Pinpoint the cell where the given text exists, returning its [x, y] midpoint coordinate. 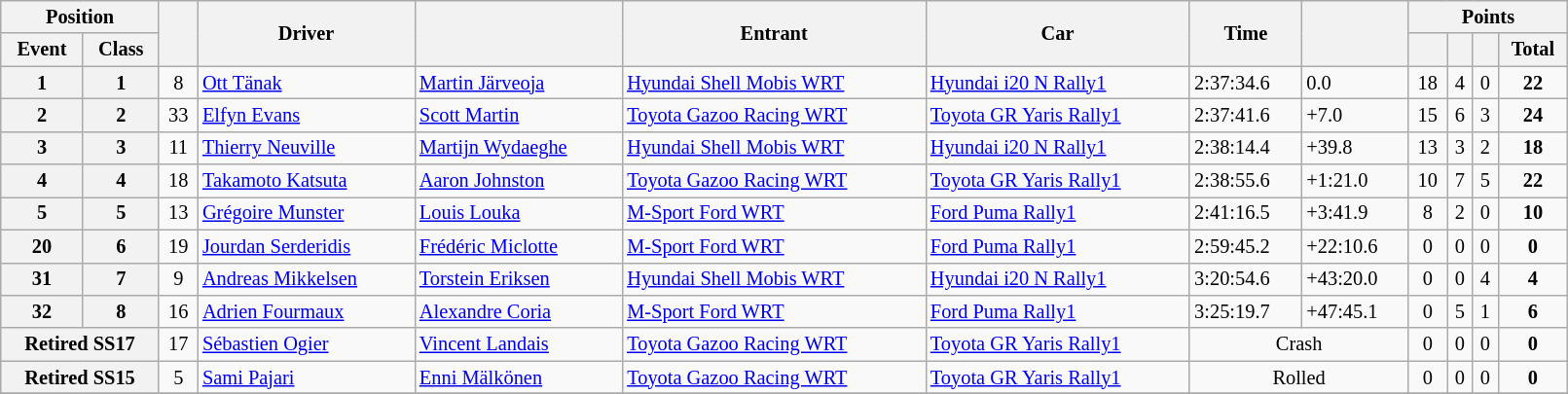
Entrant [774, 33]
Retired SS15 [80, 377]
9 [178, 279]
Time [1246, 33]
2:37:41.6 [1246, 115]
15 [1428, 115]
11 [178, 148]
Position [80, 17]
Vincent Landais [518, 344]
Car [1057, 33]
Aaron Johnston [518, 181]
20 [42, 246]
2:38:14.4 [1246, 148]
33 [178, 115]
31 [42, 279]
Jourdan Serderidis [306, 246]
Louis Louka [518, 213]
Points [1488, 17]
17 [178, 344]
Retired SS17 [80, 344]
+7.0 [1355, 115]
Frédéric Miclotte [518, 246]
Sébastien Ogier [306, 344]
Crash [1298, 344]
24 [1533, 115]
+39.8 [1355, 148]
2:37:34.6 [1246, 83]
Enni Mälkönen [518, 377]
Rolled [1298, 377]
Sami Pajari [306, 377]
Driver [306, 33]
Adrien Fourmaux [306, 311]
3:25:19.7 [1246, 311]
2:41:16.5 [1246, 213]
+3:41.9 [1355, 213]
Martijn Wydaeghe [518, 148]
32 [42, 311]
16 [178, 311]
Ott Tänak [306, 83]
Grégoire Munster [306, 213]
2:38:55.6 [1246, 181]
Thierry Neuville [306, 148]
Andreas Mikkelsen [306, 279]
19 [178, 246]
Scott Martin [518, 115]
Elfyn Evans [306, 115]
Torstein Eriksen [518, 279]
3:20:54.6 [1246, 279]
0.0 [1355, 83]
+47:45.1 [1355, 311]
Class [121, 50]
Event [42, 50]
Total [1533, 50]
+43:20.0 [1355, 279]
Alexandre Coria [518, 311]
+1:21.0 [1355, 181]
2:59:45.2 [1246, 246]
Martin Järveoja [518, 83]
Takamoto Katsuta [306, 181]
+22:10.6 [1355, 246]
